Locate the cell with the specified text and output its (x, y) center coordinate. 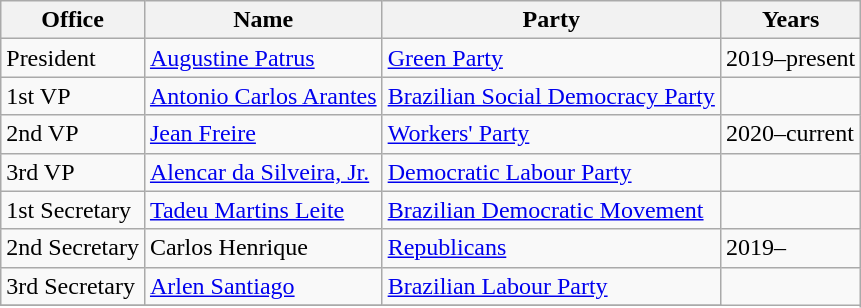
2019– (790, 248)
Alencar da Silveira, Jr. (263, 172)
2020–current (790, 134)
Green Party (551, 58)
Workers' Party (551, 134)
Augustine Patrus (263, 58)
Tadeu Martins Leite (263, 210)
Brazilian Social Democracy Party (551, 96)
2nd VP (73, 134)
Years (790, 20)
Democratic Labour Party (551, 172)
1st Secretary (73, 210)
3rd VP (73, 172)
Republicans (551, 248)
1st VP (73, 96)
Office (73, 20)
Brazilian Labour Party (551, 286)
Arlen Santiago (263, 286)
Jean Freire (263, 134)
2nd Secretary (73, 248)
Antonio Carlos Arantes (263, 96)
Name (263, 20)
Party (551, 20)
Carlos Henrique (263, 248)
2019–present (790, 58)
President (73, 58)
Brazilian Democratic Movement (551, 210)
3rd Secretary (73, 286)
